Capture the cell that displays the provided text and extract its (x, y) central coordinate. 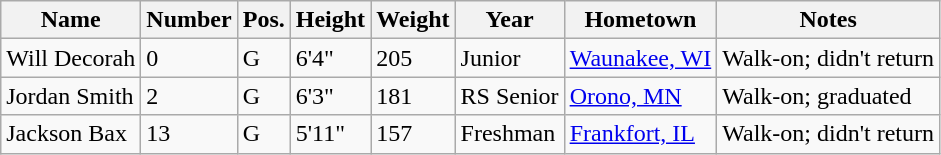
Frankfort, IL (640, 134)
2 (189, 96)
Will Decorah (71, 58)
Orono, MN (640, 96)
Walk-on; graduated (828, 96)
13 (189, 134)
205 (413, 58)
Pos. (264, 20)
Number (189, 20)
Junior (510, 58)
181 (413, 96)
Hometown (640, 20)
Year (510, 20)
RS Senior (510, 96)
Weight (413, 20)
Waunakee, WI (640, 58)
5'11" (330, 134)
Freshman (510, 134)
Notes (828, 20)
Height (330, 20)
6'4" (330, 58)
Jackson Bax (71, 134)
Name (71, 20)
0 (189, 58)
6'3" (330, 96)
157 (413, 134)
Jordan Smith (71, 96)
